Output the [X, Y] coordinate of the center of the cell containing the given text.  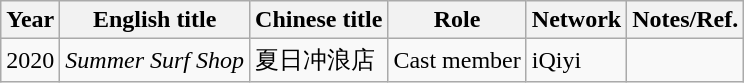
Network [576, 20]
English title [155, 20]
夏日冲浪店 [319, 60]
Cast member [457, 60]
Year [30, 20]
Role [457, 20]
Notes/Ref. [686, 20]
iQiyi [576, 60]
Summer Surf Shop [155, 60]
2020 [30, 60]
Chinese title [319, 20]
